Provide the [x, y] coordinate of the cell's center where the given text is located.  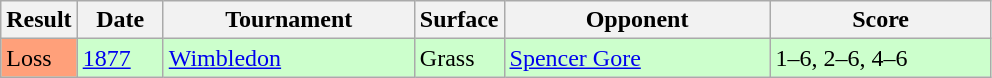
Result [39, 20]
Opponent [637, 20]
Loss [39, 58]
Date [120, 20]
Tournament [288, 20]
Surface [459, 20]
Score [880, 20]
1–6, 2–6, 4–6 [880, 58]
Wimbledon [288, 58]
Grass [459, 58]
1877 [120, 58]
Spencer Gore [637, 58]
